Find where the given text appears and provide that cell's center as [X, Y] coordinate. 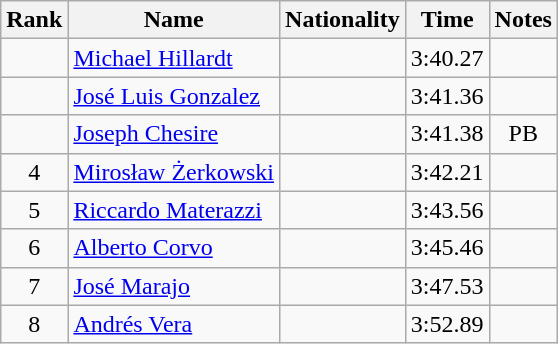
5 [34, 210]
José Luis Gonzalez [174, 96]
3:42.21 [447, 172]
3:41.36 [447, 96]
Notes [523, 20]
3:41.38 [447, 134]
3:43.56 [447, 210]
7 [34, 286]
6 [34, 248]
Rank [34, 20]
Joseph Chesire [174, 134]
Name [174, 20]
3:52.89 [447, 324]
3:45.46 [447, 248]
4 [34, 172]
José Marajo [174, 286]
PB [523, 134]
Time [447, 20]
3:40.27 [447, 58]
Riccardo Materazzi [174, 210]
Michael Hillardt [174, 58]
3:47.53 [447, 286]
Nationality [343, 20]
Alberto Corvo [174, 248]
Mirosław Żerkowski [174, 172]
8 [34, 324]
Andrés Vera [174, 324]
